Determine the [x, y] coordinate at the center of the cell enclosing the given text.  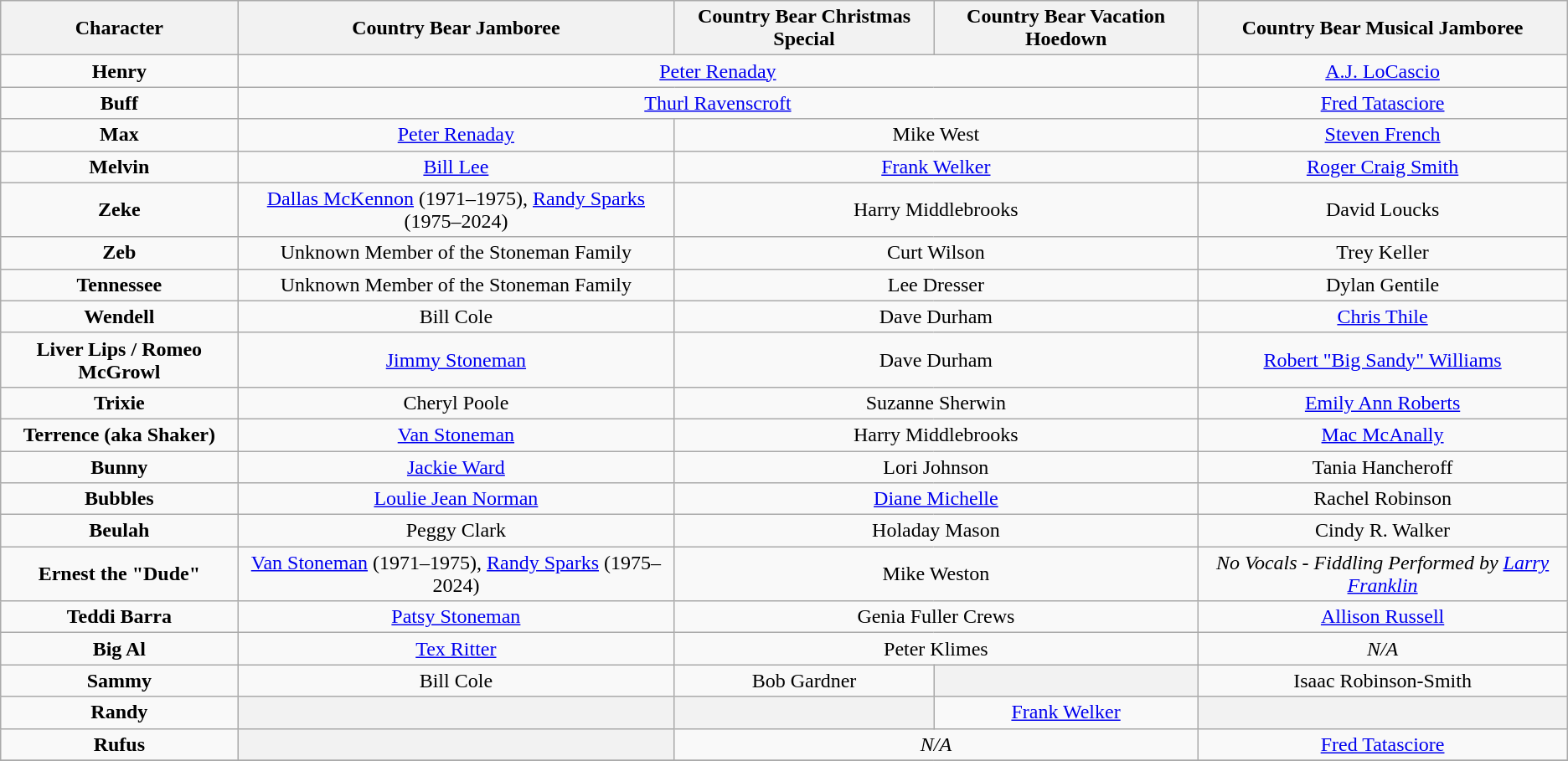
Curt Wilson [936, 253]
Cindy R. Walker [1382, 531]
Lori Johnson [936, 466]
Mike Weston [936, 574]
Zeb [119, 253]
Zeke [119, 209]
Cheryl Poole [456, 403]
Peter Klimes [936, 649]
Van Stoneman (1971–1975), Randy Sparks (1975–2024) [456, 574]
Rufus [119, 744]
Rachel Robinson [1382, 499]
Trey Keller [1382, 253]
Suzanne Sherwin [936, 403]
Emily Ann Roberts [1382, 403]
Steven French [1382, 135]
Robert "Big Sandy" Williams [1382, 360]
Buff [119, 103]
Jackie Ward [456, 466]
Wendell [119, 316]
Bob Gardner [804, 681]
Mike West [936, 135]
David Loucks [1382, 209]
Holaday Mason [936, 531]
Allison Russell [1382, 617]
Isaac Robinson-Smith [1382, 681]
Tex Ritter [456, 649]
Max [119, 135]
Country Bear Vacation Hoedown [1065, 28]
Character [119, 28]
Terrence (aka Shaker) [119, 434]
Melvin [119, 167]
Peggy Clark [456, 531]
Bunny [119, 466]
Bill Lee [456, 167]
Patsy Stoneman [456, 617]
Tennessee [119, 285]
Chris Thile [1382, 316]
Jimmy Stoneman [456, 360]
Loulie Jean Norman [456, 499]
Mac McAnally [1382, 434]
Beulah [119, 531]
Bubbles [119, 499]
Ernest the "Dude" [119, 574]
Diane Michelle [936, 499]
Thurl Ravenscroft [718, 103]
Sammy [119, 681]
Henry [119, 71]
Dylan Gentile [1382, 285]
No Vocals - Fiddling Performed by Larry Franklin [1382, 574]
Trixie [119, 403]
Liver Lips / Romeo McGrowl [119, 360]
Big Al [119, 649]
Country Bear Musical Jamboree [1382, 28]
Genia Fuller Crews [936, 617]
Country Bear Christmas Special [804, 28]
Tania Hancheroff [1382, 466]
Lee Dresser [936, 285]
Roger Craig Smith [1382, 167]
Van Stoneman [456, 434]
Dallas McKennon (1971–1975), Randy Sparks (1975–2024) [456, 209]
Randy [119, 712]
A.J. LoCascio [1382, 71]
Country Bear Jamboree [456, 28]
Teddi Barra [119, 617]
